Search for the cell housing the specified text and yield its [x, y] center coordinate. 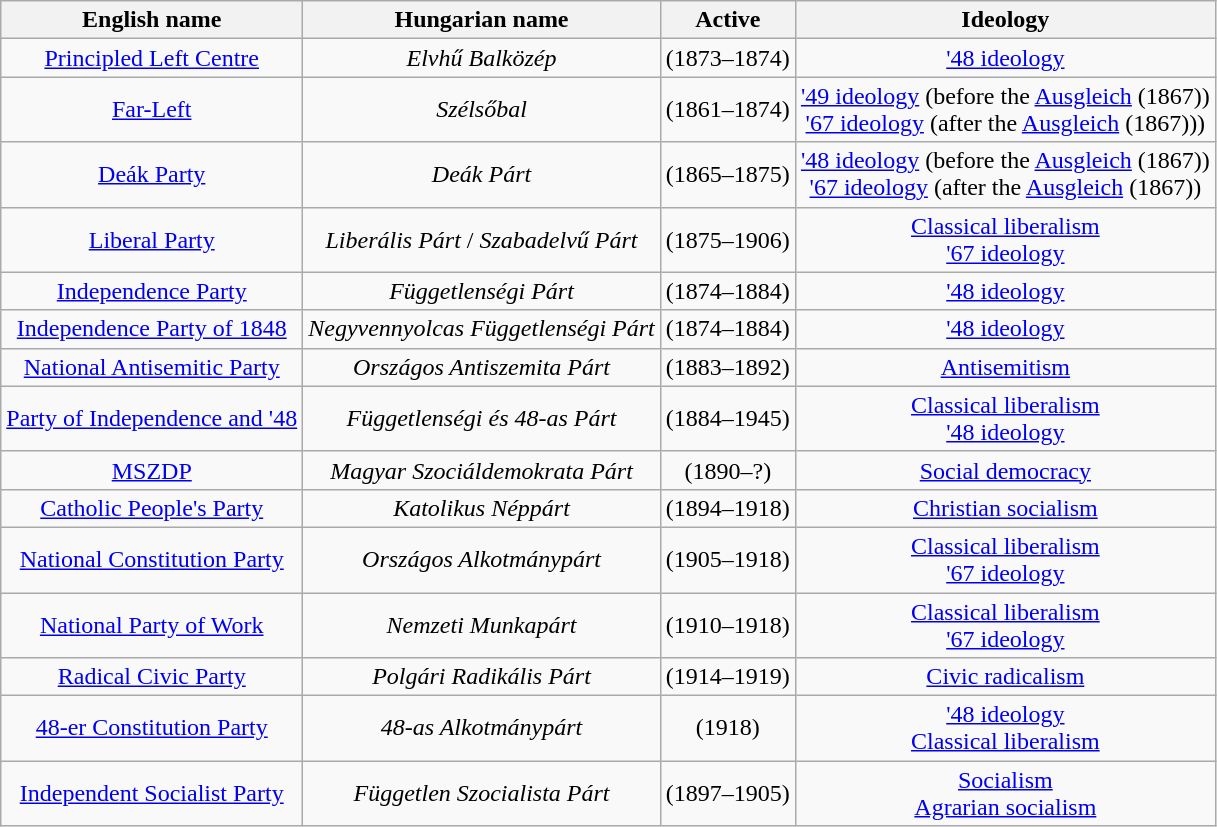
Polgári Radikális Párt [482, 677]
English name [152, 20]
Principled Left Centre [152, 58]
48-er Constitution Party [152, 728]
Independent Socialist Party [152, 794]
National Antisemitic Party [152, 367]
(1910–1918) [728, 624]
Social democracy [1005, 470]
Catholic People's Party [152, 508]
'49 ideology (before the Ausgleich (1867)) '67 ideology (after the Ausgleich (1867))) [1005, 110]
Függetlenségi Párt [482, 291]
Nemzeti Munkapárt [482, 624]
(1890–?) [728, 470]
'48 ideology (before the Ausgleich (1867)) '67 ideology (after the Ausgleich (1867)) [1005, 174]
(1875–1906) [728, 240]
(1865–1875) [728, 174]
'48 ideology Classical liberalism [1005, 728]
Magyar Szociáldemokrata Párt [482, 470]
(1884–1945) [728, 418]
Party of Independence and '48 [152, 418]
Liberal Party [152, 240]
Independence Party [152, 291]
(1883–1892) [728, 367]
Socialism Agrarian socialism [1005, 794]
(1905–1918) [728, 560]
48-as Alkotmánypárt [482, 728]
Deák Party [152, 174]
Függetlenségi és 48-as Párt [482, 418]
Antisemitism [1005, 367]
Active [728, 20]
National Party of Work [152, 624]
MSZDP [152, 470]
(1873–1874) [728, 58]
(1897–1905) [728, 794]
Szélsőbal [482, 110]
Független Szocialista Párt [482, 794]
Országos Alkotmánypárt [482, 560]
Radical Civic Party [152, 677]
(1861–1874) [728, 110]
(1918) [728, 728]
Ideology [1005, 20]
Katolikus Néppárt [482, 508]
Hungarian name [482, 20]
National Constitution Party [152, 560]
Christian socialism [1005, 508]
Elvhű Balközép [482, 58]
Far-Left [152, 110]
Civic radicalism [1005, 677]
(1914–1919) [728, 677]
(1894–1918) [728, 508]
Negyvennyolcas Függetlenségi Párt [482, 329]
Liberális Párt / Szabadelvű Párt [482, 240]
Deák Párt [482, 174]
Országos Antiszemita Párt [482, 367]
Classical liberalism '48 ideology [1005, 418]
Independence Party of 1848 [152, 329]
